Find where the given text appears and provide that cell's center as (x, y) coordinate. 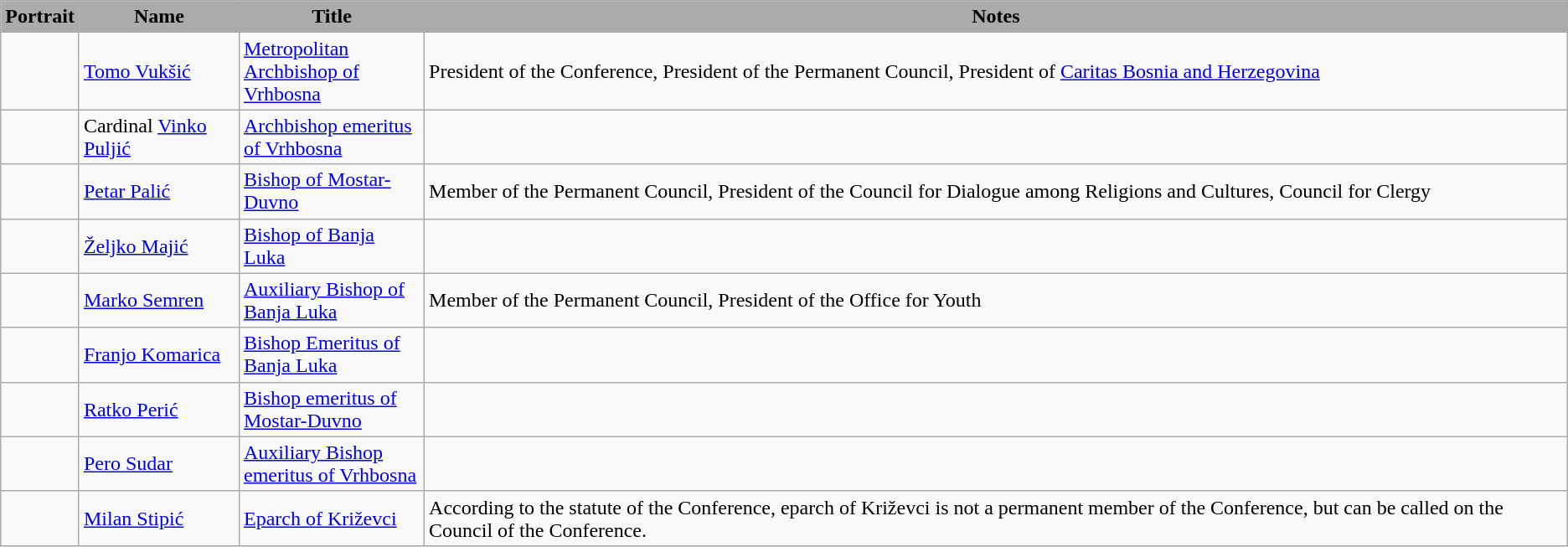
Pero Sudar (159, 464)
Željko Majić (159, 246)
Portrait (40, 17)
Auxiliary Bishop emeritus of Vrhbosna (332, 464)
President of the Conference, President of the Permanent Council, President of Caritas Bosnia and Herzegovina (997, 71)
Marko Semren (159, 300)
Title (332, 17)
Notes (997, 17)
Member of the Permanent Council, President of the Office for Youth (997, 300)
Bishop of Mostar-Duvno (332, 191)
Milan Stipić (159, 518)
Tomo Vukšić (159, 71)
Name (159, 17)
Bishop Emeritus of Banja Luka (332, 355)
Archbishop emeritus of Vrhbosna (332, 137)
Eparch of Križevci (332, 518)
Cardinal Vinko Puljić (159, 137)
Auxiliary Bishop of Banja Luka (332, 300)
Franjo Komarica (159, 355)
Bishop emeritus of Mostar-Duvno (332, 409)
Member of the Permanent Council, President of the Council for Dialogue among Religions and Cultures, Council for Clergy (997, 191)
Petar Palić (159, 191)
Bishop of Banja Luka (332, 246)
Ratko Perić (159, 409)
Metropolitan Archbishop of Vrhbosna (332, 71)
